Find where the given text appears and provide that cell's center as [X, Y] coordinate. 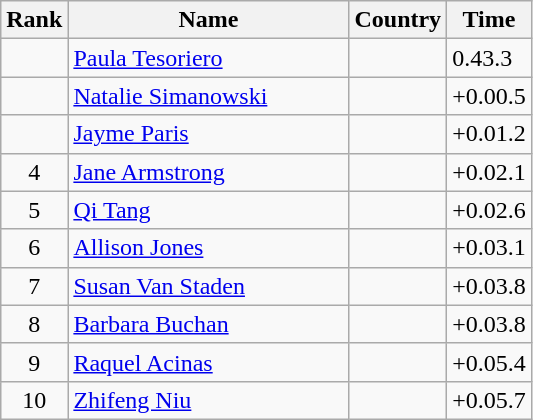
Raquel Acinas [208, 362]
5 [34, 210]
+0.02.1 [490, 172]
Name [208, 20]
+0.05.7 [490, 400]
Qi Tang [208, 210]
Rank [34, 20]
+0.05.4 [490, 362]
4 [34, 172]
10 [34, 400]
Natalie Simanowski [208, 96]
Paula Tesoriero [208, 58]
Jane Armstrong [208, 172]
0.43.3 [490, 58]
+0.01.2 [490, 134]
+0.02.6 [490, 210]
Jayme Paris [208, 134]
Time [490, 20]
Barbara Buchan [208, 324]
Zhifeng Niu [208, 400]
9 [34, 362]
Susan Van Staden [208, 286]
Country [398, 20]
+0.00.5 [490, 96]
Allison Jones [208, 248]
+0.03.1 [490, 248]
7 [34, 286]
8 [34, 324]
6 [34, 248]
